Pinpoint the cell where the given text exists, returning its [x, y] midpoint coordinate. 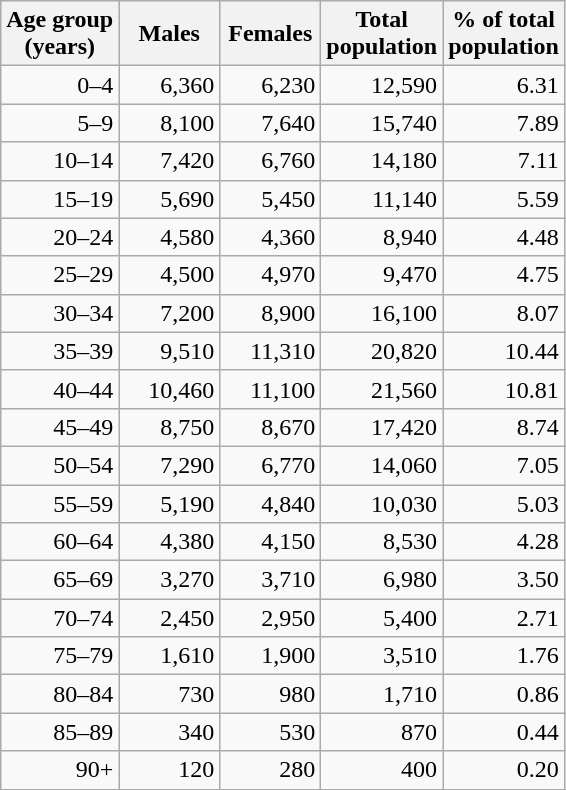
4,150 [270, 542]
4,580 [170, 237]
Age group (years) [60, 34]
4,380 [170, 542]
% of totalpopulation [504, 34]
10,460 [170, 389]
15,740 [382, 123]
7,420 [170, 161]
340 [170, 732]
7,640 [270, 123]
30–34 [60, 313]
4.48 [504, 237]
17,420 [382, 427]
6,980 [382, 580]
730 [170, 694]
0–4 [60, 85]
40–44 [60, 389]
120 [170, 770]
85–89 [60, 732]
4.28 [504, 542]
Totalpopulation [382, 34]
16,100 [382, 313]
15–19 [60, 199]
1,610 [170, 656]
530 [270, 732]
8,670 [270, 427]
3,510 [382, 656]
11,310 [270, 351]
1.76 [504, 656]
870 [382, 732]
10.44 [504, 351]
14,060 [382, 465]
9,470 [382, 275]
8,100 [170, 123]
5.03 [504, 503]
10.81 [504, 389]
4,840 [270, 503]
Males [170, 34]
50–54 [60, 465]
20,820 [382, 351]
12,590 [382, 85]
45–49 [60, 427]
25–29 [60, 275]
65–69 [60, 580]
75–79 [60, 656]
6,230 [270, 85]
280 [270, 770]
5,400 [382, 618]
3,270 [170, 580]
11,140 [382, 199]
5,190 [170, 503]
8,900 [270, 313]
5,690 [170, 199]
6.31 [504, 85]
2,450 [170, 618]
7.11 [504, 161]
9,510 [170, 351]
4,360 [270, 237]
1,710 [382, 694]
60–64 [60, 542]
7,200 [170, 313]
1,900 [270, 656]
70–74 [60, 618]
6,770 [270, 465]
3,710 [270, 580]
8,530 [382, 542]
5.59 [504, 199]
11,100 [270, 389]
14,180 [382, 161]
7,290 [170, 465]
0.44 [504, 732]
35–39 [60, 351]
80–84 [60, 694]
7.89 [504, 123]
21,560 [382, 389]
2,950 [270, 618]
8.07 [504, 313]
0.86 [504, 694]
6,760 [270, 161]
3.50 [504, 580]
8,750 [170, 427]
5–9 [60, 123]
8,940 [382, 237]
55–59 [60, 503]
10–14 [60, 161]
7.05 [504, 465]
4,500 [170, 275]
0.20 [504, 770]
400 [382, 770]
20–24 [60, 237]
5,450 [270, 199]
8.74 [504, 427]
4,970 [270, 275]
Females [270, 34]
6,360 [170, 85]
2.71 [504, 618]
10,030 [382, 503]
4.75 [504, 275]
980 [270, 694]
90+ [60, 770]
